Identify which cell holds the provided text, then report its (x, y) central coordinate. 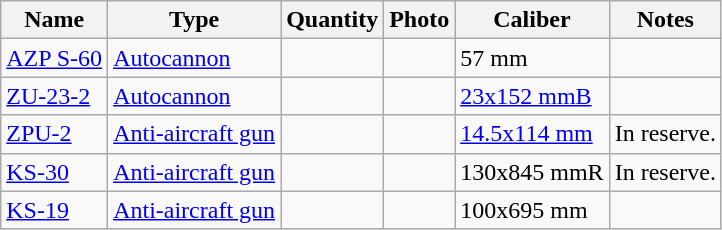
KS-19 (54, 210)
Name (54, 20)
AZP S-60 (54, 58)
Caliber (532, 20)
Notes (665, 20)
130x845 mmR (532, 172)
ZU-23-2 (54, 96)
100x695 mm (532, 210)
14.5x114 mm (532, 134)
23x152 mmB (532, 96)
Type (194, 20)
57 mm (532, 58)
Photo (420, 20)
ZPU-2 (54, 134)
KS-30 (54, 172)
Quantity (332, 20)
